Determine the (X, Y) coordinate at the center of the cell enclosing the given text.  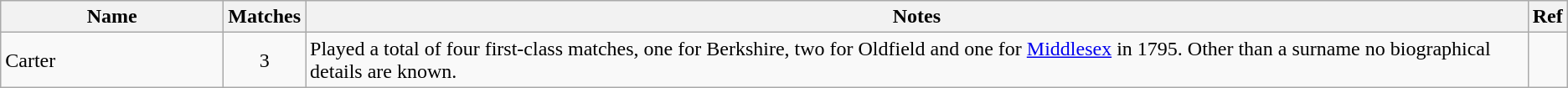
Name (112, 17)
3 (265, 60)
Carter (112, 60)
Matches (265, 17)
Ref (1548, 17)
Notes (917, 17)
